Find where the given text appears and provide that cell's center as [X, Y] coordinate. 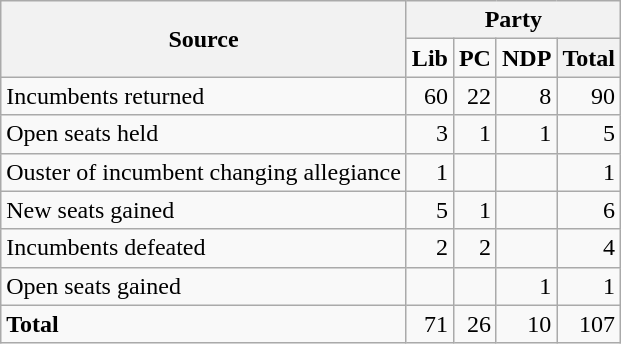
Incumbents defeated [204, 248]
71 [430, 324]
10 [526, 324]
PC [474, 58]
Ouster of incumbent changing allegiance [204, 172]
Open seats held [204, 134]
Party [513, 20]
4 [589, 248]
3 [430, 134]
Open seats gained [204, 286]
90 [589, 96]
6 [589, 210]
26 [474, 324]
Lib [430, 58]
107 [589, 324]
Source [204, 39]
22 [474, 96]
NDP [526, 58]
60 [430, 96]
Incumbents returned [204, 96]
New seats gained [204, 210]
8 [526, 96]
